For the text-containing cell, return its midpoint in (x, y) coordinate format. 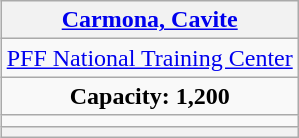
Capacity: 1,200 (150, 96)
Carmona, Cavite (150, 20)
PFF National Training Center (150, 58)
